Search for the cell housing the specified text and yield its [x, y] center coordinate. 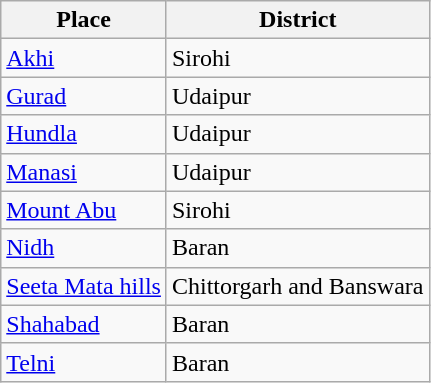
Chittorgarh and Banswara [298, 286]
Shahabad [84, 324]
Mount Abu [84, 210]
District [298, 20]
Manasi [84, 172]
Nidh [84, 248]
Seeta Mata hills [84, 286]
Gurad [84, 96]
Telni [84, 362]
Place [84, 20]
Akhi [84, 58]
Hundla [84, 134]
